Return [x, y] of the center of cell containing provided text 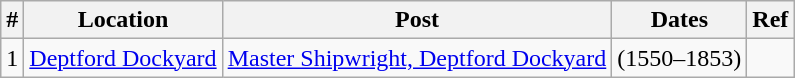
Master Shipwright, Deptford Dockyard [417, 58]
Post [417, 20]
Deptford Dockyard [123, 58]
1 [12, 58]
(1550–1853) [680, 58]
Ref [770, 20]
Dates [680, 20]
# [12, 20]
Location [123, 20]
